Return [X, Y] of the center of cell containing provided text 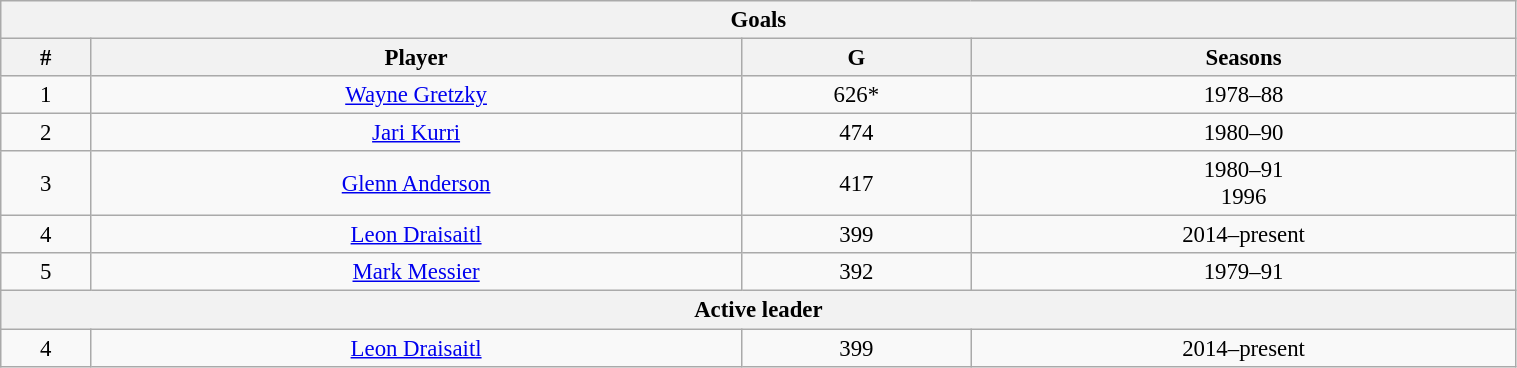
Player [416, 58]
2 [46, 133]
# [46, 58]
1 [46, 95]
Active leader [758, 310]
Wayne Gretzky [416, 95]
Jari Kurri [416, 133]
Glenn Anderson [416, 184]
5 [46, 273]
1979–91 [1244, 273]
1978–88 [1244, 95]
Seasons [1244, 58]
3 [46, 184]
Mark Messier [416, 273]
417 [856, 184]
1980–911996 [1244, 184]
626* [856, 95]
474 [856, 133]
G [856, 58]
Goals [758, 20]
392 [856, 273]
1980–90 [1244, 133]
